Output the [X, Y] coordinate of the center of the cell containing the given text.  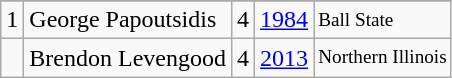
1 [12, 20]
Northern Illinois [383, 58]
Brendon Levengood [128, 58]
1984 [284, 20]
George Papoutsidis [128, 20]
2013 [284, 58]
Ball State [383, 20]
